Scan for the cell matching the given text and deliver its [X, Y] coordinate at center. 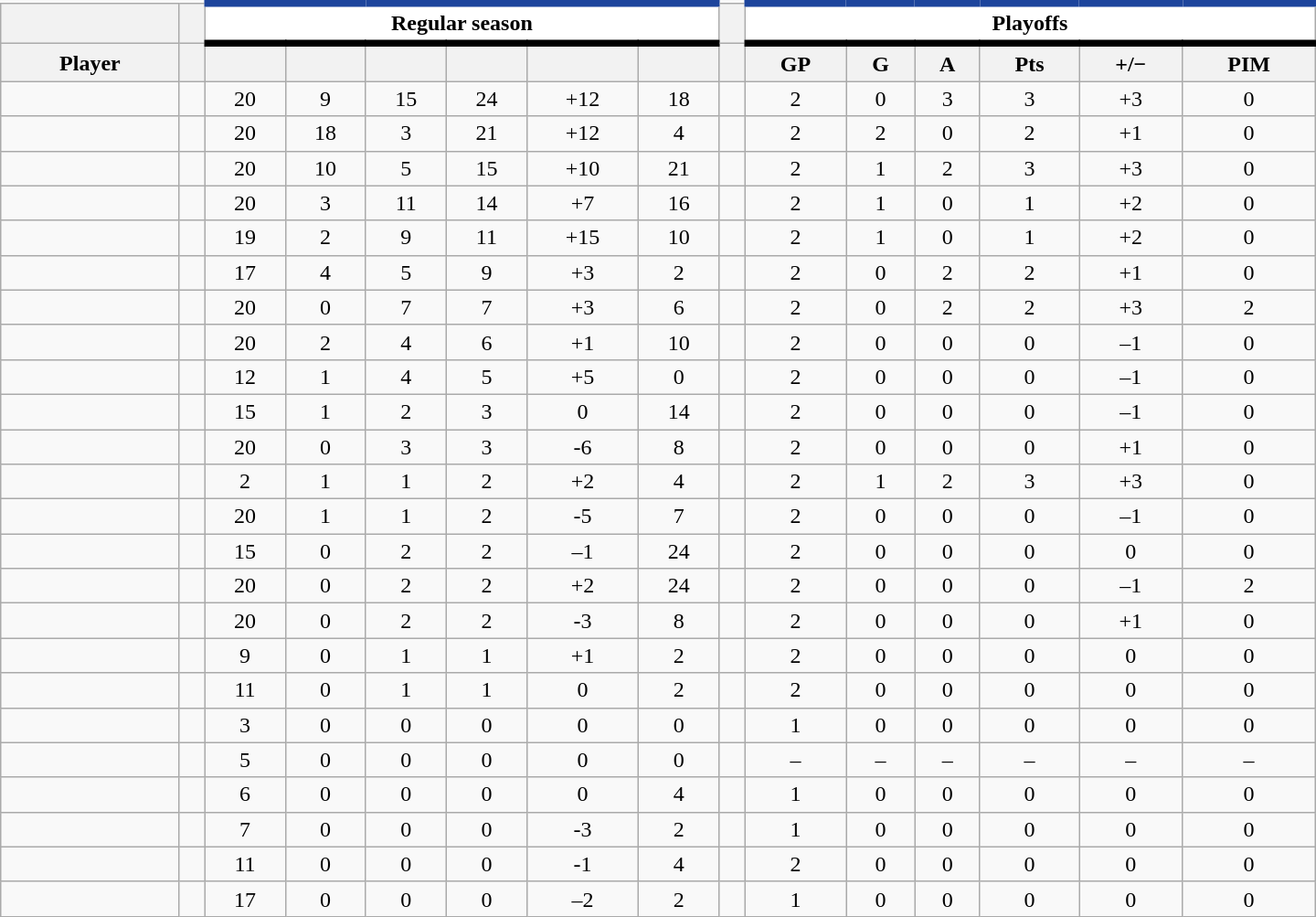
Player [90, 62]
12 [245, 377]
Regular season [462, 24]
A [947, 62]
16 [679, 203]
+/− [1131, 62]
+7 [582, 203]
-1 [582, 864]
+15 [582, 238]
-6 [582, 447]
19 [245, 238]
+10 [582, 168]
+5 [582, 377]
Pts [1029, 62]
–2 [582, 899]
G [881, 62]
GP [796, 62]
Playoffs [1031, 24]
-5 [582, 517]
PIM [1248, 62]
